Detect which cell encompasses the target text, then output its (x, y) center coordinate. 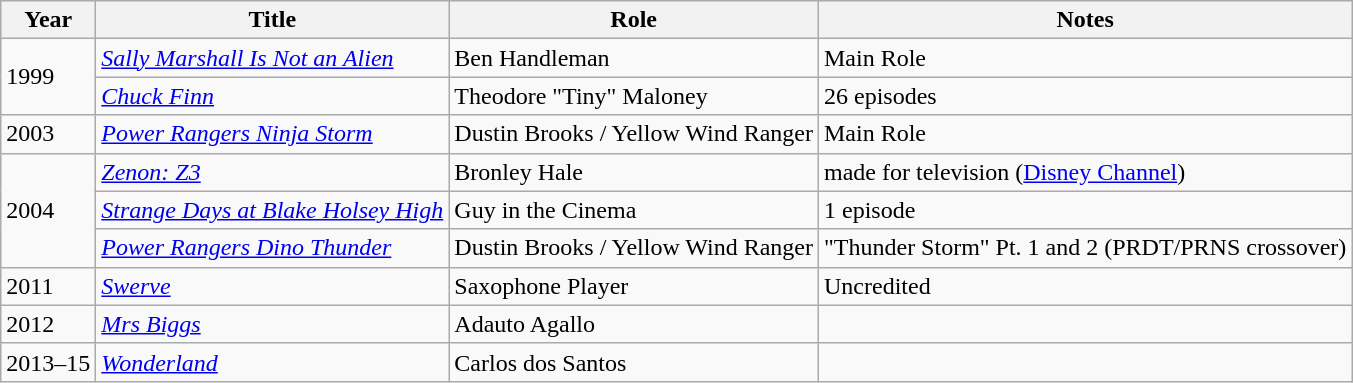
Saxophone Player (634, 286)
Theodore "Tiny" Maloney (634, 96)
Power Rangers Ninja Storm (272, 134)
Wonderland (272, 362)
Mrs Biggs (272, 324)
Carlos dos Santos (634, 362)
"Thunder Storm" Pt. 1 and 2 (PRDT/PRNS crossover) (1084, 248)
Strange Days at Blake Holsey High (272, 210)
1999 (48, 77)
Role (634, 20)
Title (272, 20)
Adauto Agallo (634, 324)
2004 (48, 210)
Power Rangers Dino Thunder (272, 248)
Zenon: Z3 (272, 172)
26 episodes (1084, 96)
2012 (48, 324)
2011 (48, 286)
made for television (Disney Channel) (1084, 172)
1 episode (1084, 210)
Chuck Finn (272, 96)
2003 (48, 134)
Swerve (272, 286)
Guy in the Cinema (634, 210)
Sally Marshall Is Not an Alien (272, 58)
Year (48, 20)
Ben Handleman (634, 58)
Uncredited (1084, 286)
Notes (1084, 20)
Bronley Hale (634, 172)
2013–15 (48, 362)
